Return the [X, Y] coordinate for the center point of the cell that contains the specified text.  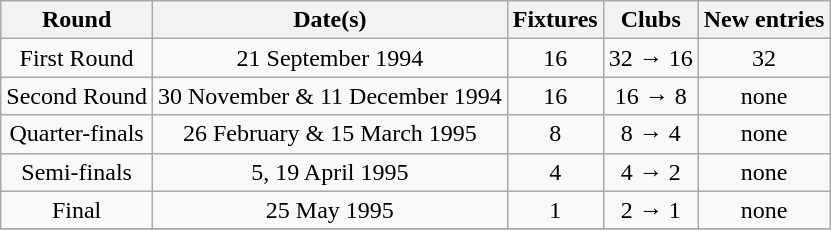
4 → 2 [650, 172]
New entries [764, 20]
First Round [77, 58]
32 [764, 58]
30 November & 11 December 1994 [330, 96]
5, 19 April 1995 [330, 172]
8 → 4 [650, 134]
32 → 16 [650, 58]
Date(s) [330, 20]
Final [77, 210]
4 [555, 172]
Round [77, 20]
2 → 1 [650, 210]
8 [555, 134]
25 May 1995 [330, 210]
21 September 1994 [330, 58]
Quarter-finals [77, 134]
Clubs [650, 20]
1 [555, 210]
Semi-finals [77, 172]
Fixtures [555, 20]
Second Round [77, 96]
16 → 8 [650, 96]
26 February & 15 March 1995 [330, 134]
